Identify which cell holds the provided text, then report its (x, y) central coordinate. 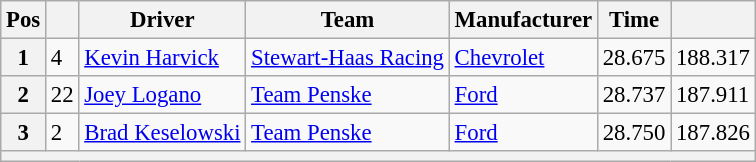
22 (62, 95)
1 (24, 58)
187.826 (714, 133)
Pos (24, 20)
Stewart-Haas Racing (348, 58)
Kevin Harvick (162, 58)
28.737 (634, 95)
28.750 (634, 133)
28.675 (634, 58)
188.317 (714, 58)
Team (348, 20)
Brad Keselowski (162, 133)
Driver (162, 20)
Time (634, 20)
187.911 (714, 95)
4 (62, 58)
Manufacturer (523, 20)
3 (24, 133)
Joey Logano (162, 95)
Chevrolet (523, 58)
